Find where the given text appears and provide that cell's center as (X, Y) coordinate. 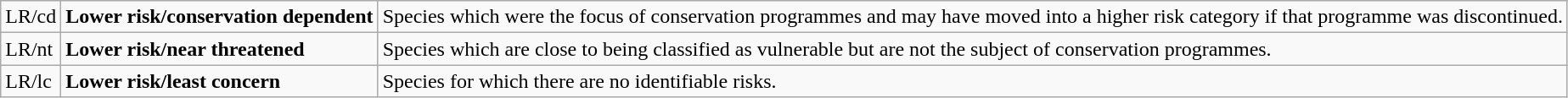
Lower risk/conservation dependent (219, 17)
Lower risk/near threatened (219, 49)
Lower risk/least concern (219, 81)
Species which were the focus of conservation programmes and may have moved into a higher risk category if that programme was discontinued. (973, 17)
Species which are close to being classified as vulnerable but are not the subject of conservation programmes. (973, 49)
Species for which there are no identifiable risks. (973, 81)
LR/lc (31, 81)
LR/nt (31, 49)
LR/cd (31, 17)
